Identify which cell holds the provided text, then report its [X, Y] central coordinate. 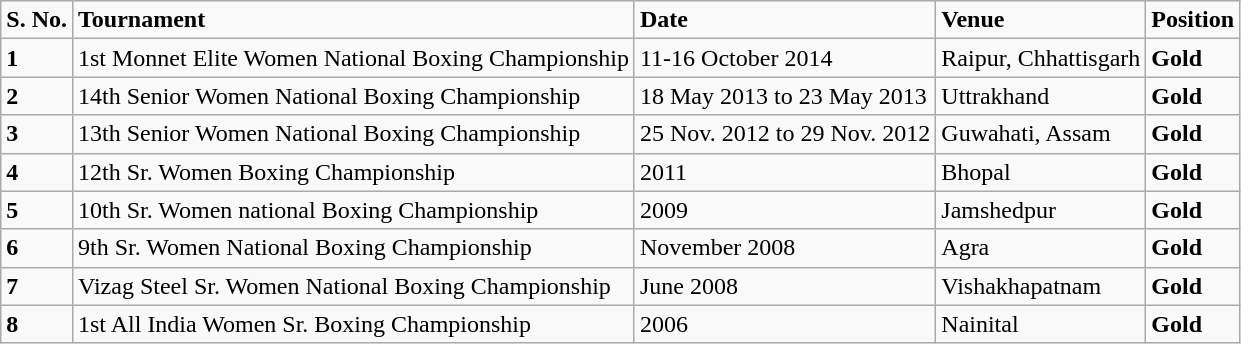
June 2008 [784, 286]
10th Sr. Women national Boxing Championship [353, 210]
Nainital [1041, 324]
6 [37, 248]
Tournament [353, 20]
Raipur, Chhattisgarh [1041, 58]
Bhopal [1041, 172]
4 [37, 172]
13th Senior Women National Boxing Championship [353, 134]
Jamshedpur [1041, 210]
25 Nov. 2012 to 29 Nov. 2012 [784, 134]
Guwahati, Assam [1041, 134]
18 May 2013 to 23 May 2013 [784, 96]
7 [37, 286]
1 [37, 58]
Venue [1041, 20]
Position [1193, 20]
Vishakhapatnam [1041, 286]
2009 [784, 210]
5 [37, 210]
8 [37, 324]
November 2008 [784, 248]
11-16 October 2014 [784, 58]
2006 [784, 324]
2 [37, 96]
12th Sr. Women Boxing Championship [353, 172]
3 [37, 134]
2011 [784, 172]
Uttrakhand [1041, 96]
Date [784, 20]
S. No. [37, 20]
1st Monnet Elite Women National Boxing Championship [353, 58]
14th Senior Women National Boxing Championship [353, 96]
Agra [1041, 248]
Vizag Steel Sr. Women National Boxing Championship [353, 286]
9th Sr. Women National Boxing Championship [353, 248]
1st All India Women Sr. Boxing Championship [353, 324]
